Search for the cell housing the specified text and yield its [X, Y] center coordinate. 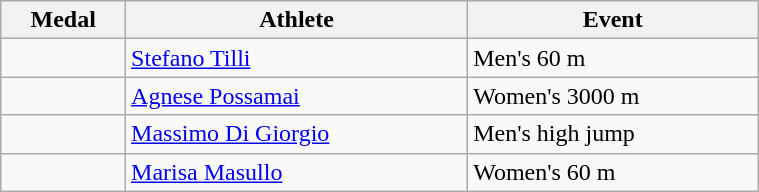
Stefano Tilli [297, 58]
Men's high jump [613, 134]
Event [613, 20]
Men's 60 m [613, 58]
Marisa Masullo [297, 172]
Women's 60 m [613, 172]
Agnese Possamai [297, 96]
Women's 3000 m [613, 96]
Athlete [297, 20]
Massimo Di Giorgio [297, 134]
Medal [64, 20]
